Output the (x, y) coordinate of the center of the cell containing the given text.  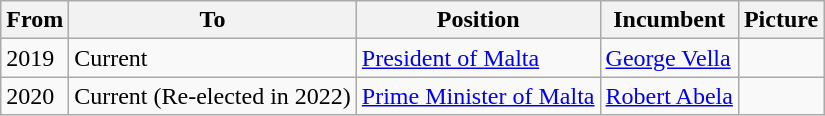
To (213, 20)
George Vella (669, 58)
Robert Abela (669, 96)
Picture (780, 20)
From (35, 20)
President of Malta (478, 58)
Current (Re-elected in 2022) (213, 96)
Current (213, 58)
Incumbent (669, 20)
Prime Minister of Malta (478, 96)
2020 (35, 96)
Position (478, 20)
2019 (35, 58)
